Return the (X, Y) coordinate for the center point of the cell that contains the specified text.  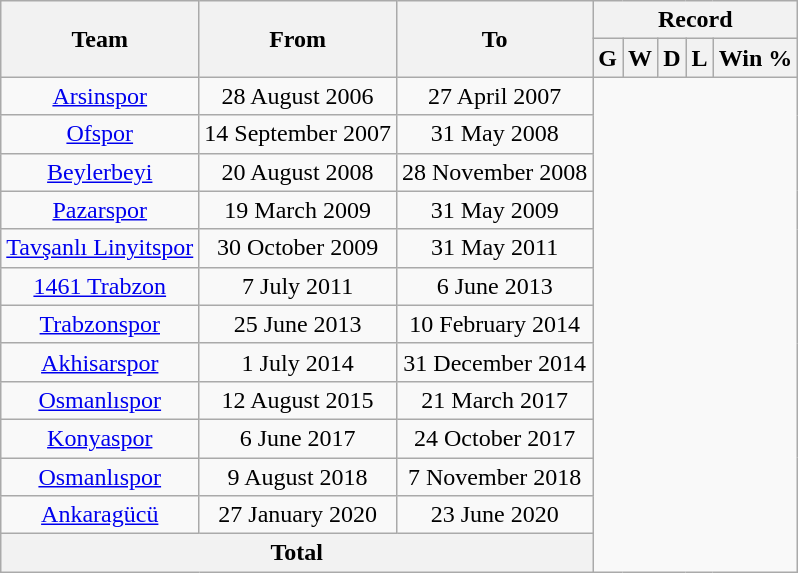
Ofspor (100, 134)
Pazarspor (100, 210)
1 July 2014 (298, 362)
25 June 2013 (298, 324)
G (608, 58)
Arsinspor (100, 96)
27 April 2007 (494, 96)
Trabzonspor (100, 324)
To (494, 39)
Akhisarspor (100, 362)
Team (100, 39)
6 June 2013 (494, 286)
14 September 2007 (298, 134)
L (700, 58)
28 November 2008 (494, 172)
6 June 2017 (298, 438)
Tavşanlı Linyitspor (100, 248)
1461 Trabzon (100, 286)
30 October 2009 (298, 248)
23 June 2020 (494, 515)
12 August 2015 (298, 400)
24 October 2017 (494, 438)
31 May 2011 (494, 248)
D (672, 58)
28 August 2006 (298, 96)
Beylerbeyi (100, 172)
31 May 2008 (494, 134)
31 December 2014 (494, 362)
Total (297, 553)
10 February 2014 (494, 324)
7 November 2018 (494, 477)
Konyaspor (100, 438)
W (640, 58)
9 August 2018 (298, 477)
27 January 2020 (298, 515)
20 August 2008 (298, 172)
Win % (756, 58)
From (298, 39)
Ankaragücü (100, 515)
7 July 2011 (298, 286)
19 March 2009 (298, 210)
21 March 2017 (494, 400)
Record (696, 20)
31 May 2009 (494, 210)
